Determine the [x, y] coordinate at the center of the cell enclosing the given text.  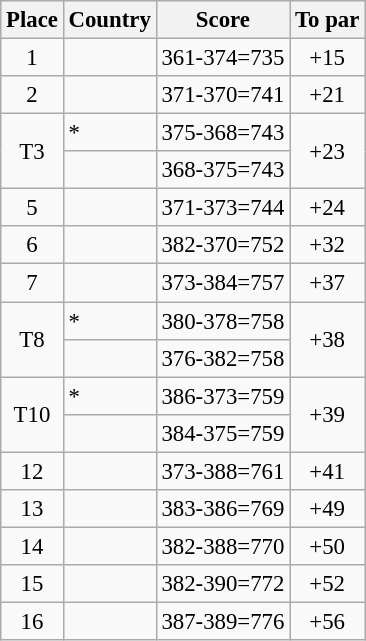
+23 [328, 152]
2 [32, 95]
1 [32, 58]
Place [32, 20]
371-373=744 [223, 208]
382-390=772 [223, 584]
371-370=741 [223, 95]
+52 [328, 584]
382-388=770 [223, 546]
373-384=757 [223, 283]
6 [32, 245]
15 [32, 584]
+37 [328, 283]
+24 [328, 208]
376-382=758 [223, 358]
T10 [32, 414]
5 [32, 208]
386-373=759 [223, 396]
+49 [328, 509]
16 [32, 621]
12 [32, 471]
T3 [32, 152]
380-378=758 [223, 321]
13 [32, 509]
384-375=759 [223, 433]
383-386=769 [223, 509]
+21 [328, 95]
+56 [328, 621]
368-375=743 [223, 170]
7 [32, 283]
To par [328, 20]
375-368=743 [223, 133]
+39 [328, 414]
14 [32, 546]
+15 [328, 58]
+38 [328, 340]
373-388=761 [223, 471]
Country [110, 20]
+41 [328, 471]
382-370=752 [223, 245]
Score [223, 20]
361-374=735 [223, 58]
387-389=776 [223, 621]
T8 [32, 340]
+32 [328, 245]
+50 [328, 546]
